Scan for the cell matching the given text and deliver its (X, Y) coordinate at center. 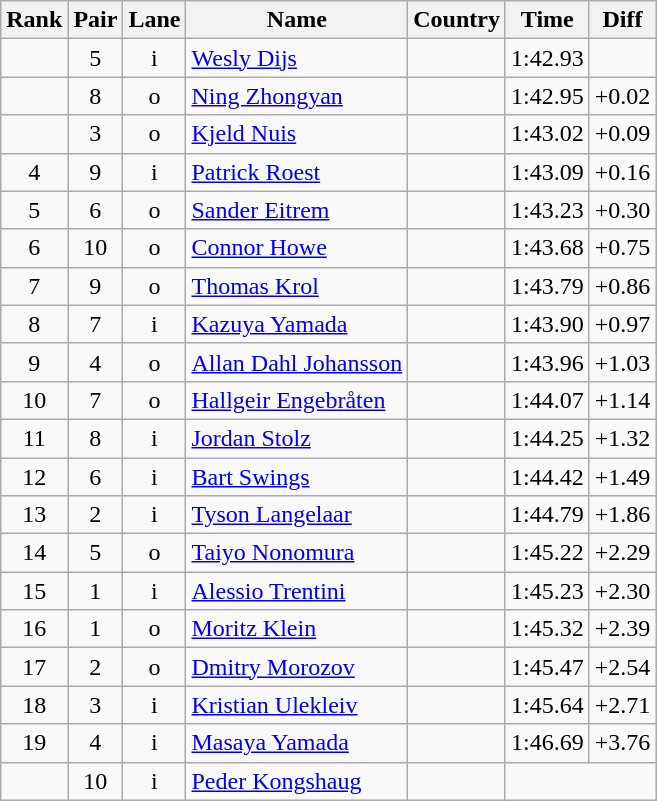
+1.32 (622, 438)
Patrick Roest (297, 172)
11 (34, 438)
1:42.95 (547, 96)
Dmitry Morozov (297, 667)
Lane (154, 20)
18 (34, 705)
17 (34, 667)
Taiyo Nonomura (297, 553)
Alessio Trentini (297, 591)
+3.76 (622, 743)
19 (34, 743)
+1.14 (622, 400)
Allan Dahl Johansson (297, 362)
Kristian Ulekleiv (297, 705)
+0.97 (622, 324)
1:43.79 (547, 286)
+2.39 (622, 629)
+1.86 (622, 515)
Pair (96, 20)
12 (34, 477)
Ning Zhongyan (297, 96)
+1.03 (622, 362)
1:44.42 (547, 477)
1:45.23 (547, 591)
Time (547, 20)
Kjeld Nuis (297, 134)
1:42.93 (547, 58)
1:45.22 (547, 553)
Sander Eitrem (297, 210)
Kazuya Yamada (297, 324)
Bart Swings (297, 477)
Peder Kongshaug (297, 781)
Country (457, 20)
Connor Howe (297, 248)
Masaya Yamada (297, 743)
1:43.96 (547, 362)
1:43.02 (547, 134)
Diff (622, 20)
1:43.90 (547, 324)
+2.71 (622, 705)
+2.30 (622, 591)
+0.30 (622, 210)
Rank (34, 20)
+0.02 (622, 96)
1:45.64 (547, 705)
1:43.23 (547, 210)
1:45.32 (547, 629)
+1.49 (622, 477)
+2.54 (622, 667)
Name (297, 20)
+0.16 (622, 172)
Jordan Stolz (297, 438)
14 (34, 553)
15 (34, 591)
Moritz Klein (297, 629)
1:44.25 (547, 438)
Thomas Krol (297, 286)
1:45.47 (547, 667)
1:43.09 (547, 172)
1:43.68 (547, 248)
+0.86 (622, 286)
Wesly Dijs (297, 58)
13 (34, 515)
Hallgeir Engebråten (297, 400)
+0.09 (622, 134)
+0.75 (622, 248)
1:44.07 (547, 400)
Tyson Langelaar (297, 515)
+2.29 (622, 553)
16 (34, 629)
1:44.79 (547, 515)
1:46.69 (547, 743)
